For the text-containing cell, return its midpoint in (X, Y) coordinate format. 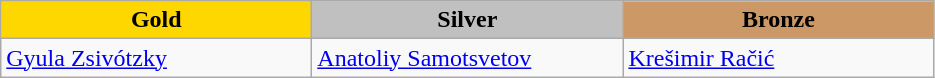
Bronze (778, 20)
Gyula Zsivótzky (156, 58)
Anatoliy Samotsvetov (468, 58)
Silver (468, 20)
Gold (156, 20)
Krešimir Račić (778, 58)
